Return (X, Y) of the center of cell containing provided text 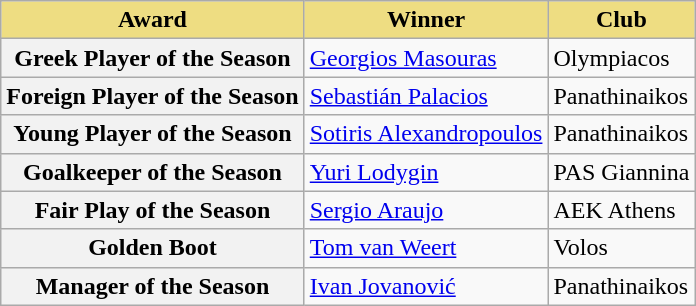
Sebastián Palacios (426, 96)
Winner (426, 20)
Young Player of the Season (152, 134)
Tom van Weert (426, 248)
AEK Athens (622, 210)
Volos (622, 248)
Club (622, 20)
Golden Boot (152, 248)
Award (152, 20)
Fair Play of the Season (152, 210)
Manager of the Season (152, 286)
PAS Giannina (622, 172)
Georgios Masouras (426, 58)
Goalkeeper of the Season (152, 172)
Yuri Lodygin (426, 172)
Olympiacos (622, 58)
Greek Player of the Season (152, 58)
Sergio Araujo (426, 210)
Foreign Player of the Season (152, 96)
Ivan Jovanović (426, 286)
Sotiris Alexandropoulos (426, 134)
